Scan for the cell matching the given text and deliver its [X, Y] coordinate at center. 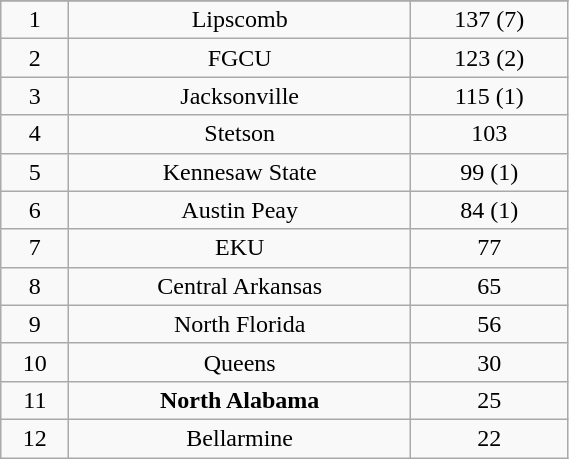
115 (1) [489, 96]
FGCU [240, 58]
EKU [240, 248]
North Alabama [240, 400]
9 [35, 324]
84 (1) [489, 210]
7 [35, 248]
2 [35, 58]
Bellarmine [240, 438]
11 [35, 400]
12 [35, 438]
6 [35, 210]
103 [489, 134]
56 [489, 324]
30 [489, 362]
Kennesaw State [240, 172]
Jacksonville [240, 96]
Stetson [240, 134]
22 [489, 438]
25 [489, 400]
65 [489, 286]
8 [35, 286]
99 (1) [489, 172]
123 (2) [489, 58]
Queens [240, 362]
Austin Peay [240, 210]
1 [35, 20]
5 [35, 172]
North Florida [240, 324]
10 [35, 362]
4 [35, 134]
77 [489, 248]
Lipscomb [240, 20]
137 (7) [489, 20]
Central Arkansas [240, 286]
3 [35, 96]
